Detect which cell encompasses the target text, then output its [x, y] center coordinate. 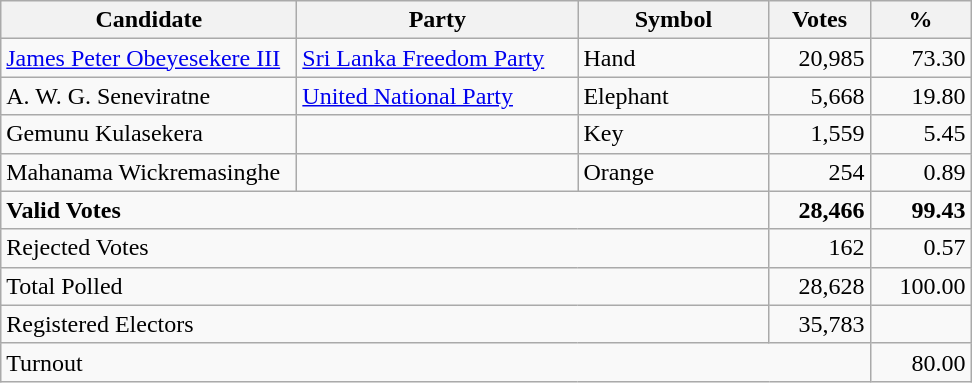
5.45 [920, 134]
28,466 [820, 210]
Gemunu Kulasekera [149, 134]
Orange [674, 172]
Candidate [149, 20]
Key [674, 134]
Registered Electors [385, 324]
Valid Votes [385, 210]
Party [438, 20]
Votes [820, 20]
0.57 [920, 248]
United National Party [438, 96]
80.00 [920, 362]
Elephant [674, 96]
0.89 [920, 172]
20,985 [820, 58]
73.30 [920, 58]
Rejected Votes [385, 248]
Symbol [674, 20]
254 [820, 172]
19.80 [920, 96]
100.00 [920, 286]
A. W. G. Seneviratne [149, 96]
Total Polled [385, 286]
99.43 [920, 210]
Sri Lanka Freedom Party [438, 58]
James Peter Obeyesekere III [149, 58]
28,628 [820, 286]
1,559 [820, 134]
162 [820, 248]
Hand [674, 58]
% [920, 20]
5,668 [820, 96]
35,783 [820, 324]
Turnout [436, 362]
Mahanama Wickremasinghe [149, 172]
